Search for the cell housing the specified text and yield its [X, Y] center coordinate. 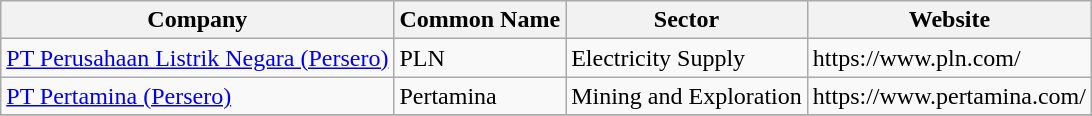
Common Name [480, 20]
PT Pertamina (Persero) [198, 96]
Website [949, 20]
PLN [480, 58]
Electricity Supply [687, 58]
https://www.pertamina.com/ [949, 96]
https://www.pln.com/ [949, 58]
Sector [687, 20]
Pertamina [480, 96]
PT Perusahaan Listrik Negara (Persero) [198, 58]
Mining and Exploration [687, 96]
Company [198, 20]
